Provide the [x, y] coordinate of the cell's center where the given text is located.  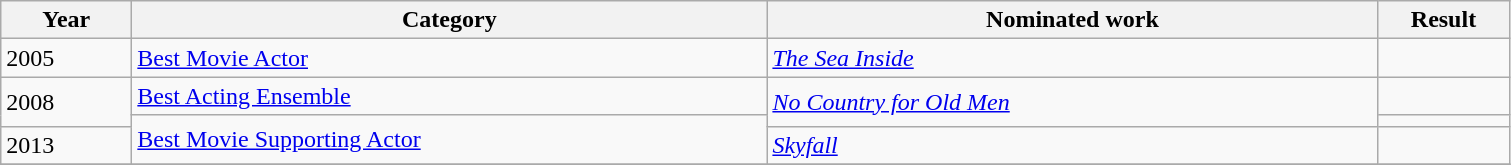
2013 [66, 145]
Best Acting Ensemble [450, 96]
2008 [66, 102]
No Country for Old Men [1072, 102]
Nominated work [1072, 20]
Best Movie Actor [450, 58]
Year [66, 20]
Result [1444, 20]
Best Movie Supporting Actor [450, 140]
The Sea Inside [1072, 58]
Category [450, 20]
2005 [66, 58]
Skyfall [1072, 145]
